Find where the given text appears and provide that cell's center as [X, Y] coordinate. 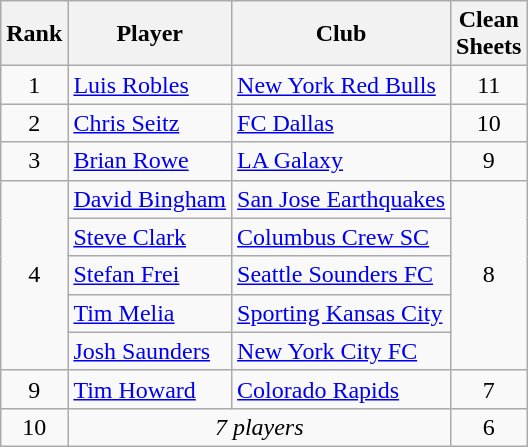
New York Red Bulls [342, 85]
Brian Rowe [150, 161]
Player [150, 34]
FC Dallas [342, 123]
LA Galaxy [342, 161]
11 [489, 85]
David Bingham [150, 199]
San Jose Earthquakes [342, 199]
2 [34, 123]
7 players [260, 427]
Tim Melia [150, 313]
Seattle Sounders FC [342, 275]
1 [34, 85]
Chris Seitz [150, 123]
Tim Howard [150, 389]
Steve Clark [150, 237]
New York City FC [342, 351]
8 [489, 275]
Club [342, 34]
CleanSheets [489, 34]
7 [489, 389]
3 [34, 161]
Luis Robles [150, 85]
6 [489, 427]
Stefan Frei [150, 275]
Columbus Crew SC [342, 237]
4 [34, 275]
Josh Saunders [150, 351]
Rank [34, 34]
Colorado Rapids [342, 389]
Sporting Kansas City [342, 313]
